Detect which cell encompasses the target text, then output its [x, y] center coordinate. 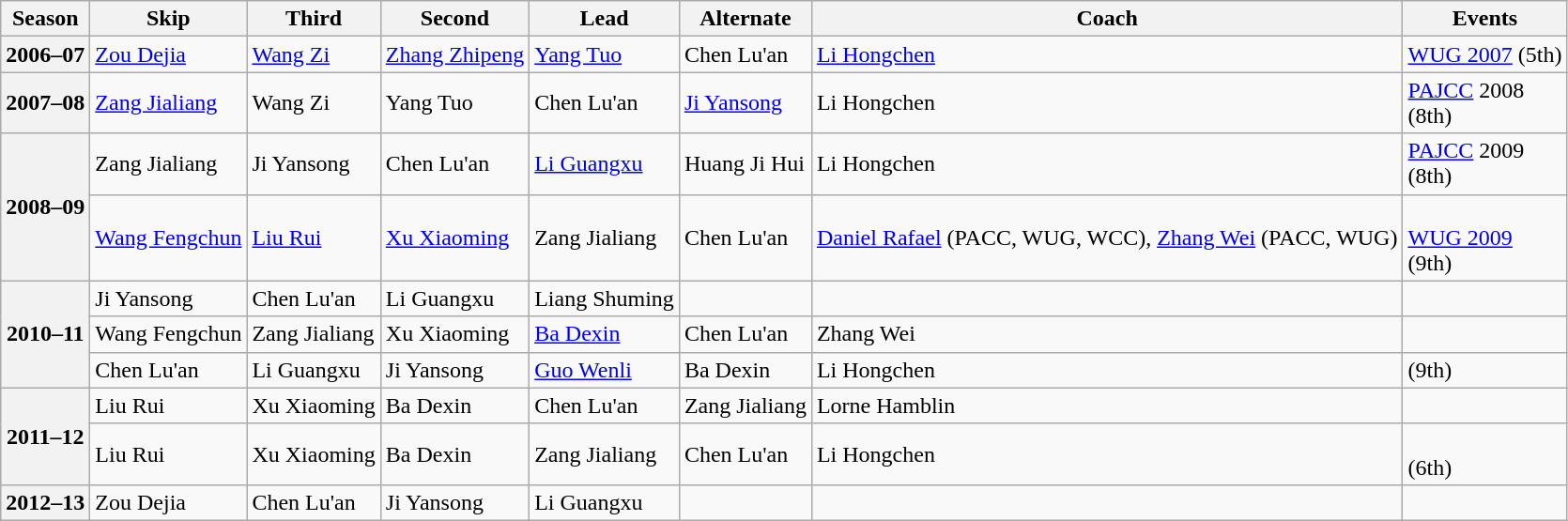
Daniel Rafael (PACC, WUG, WCC), Zhang Wei (PACC, WUG) [1107, 238]
Lorne Hamblin [1107, 406]
2007–08 [45, 103]
2008–09 [45, 207]
PAJCC 2009 (8th) [1485, 163]
Liang Shuming [605, 299]
WUG 2007 (5th) [1485, 54]
Zhang Zhipeng [454, 54]
2006–07 [45, 54]
WUG 2009 (9th) [1485, 238]
Coach [1107, 19]
2011–12 [45, 436]
Zhang Wei [1107, 334]
Events [1485, 19]
Second [454, 19]
Lead [605, 19]
(6th) [1485, 454]
Guo Wenli [605, 370]
2010–11 [45, 334]
(9th) [1485, 370]
PAJCC 2008 (8th) [1485, 103]
Alternate [746, 19]
Third [314, 19]
Huang Ji Hui [746, 163]
2012–13 [45, 502]
Season [45, 19]
Skip [169, 19]
